Identify which cell holds the provided text, then report its [x, y] central coordinate. 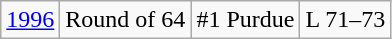
#1 Purdue [246, 20]
L 71–73 [346, 20]
1996 [30, 20]
Round of 64 [126, 20]
